Scan for the cell matching the given text and deliver its (x, y) coordinate at center. 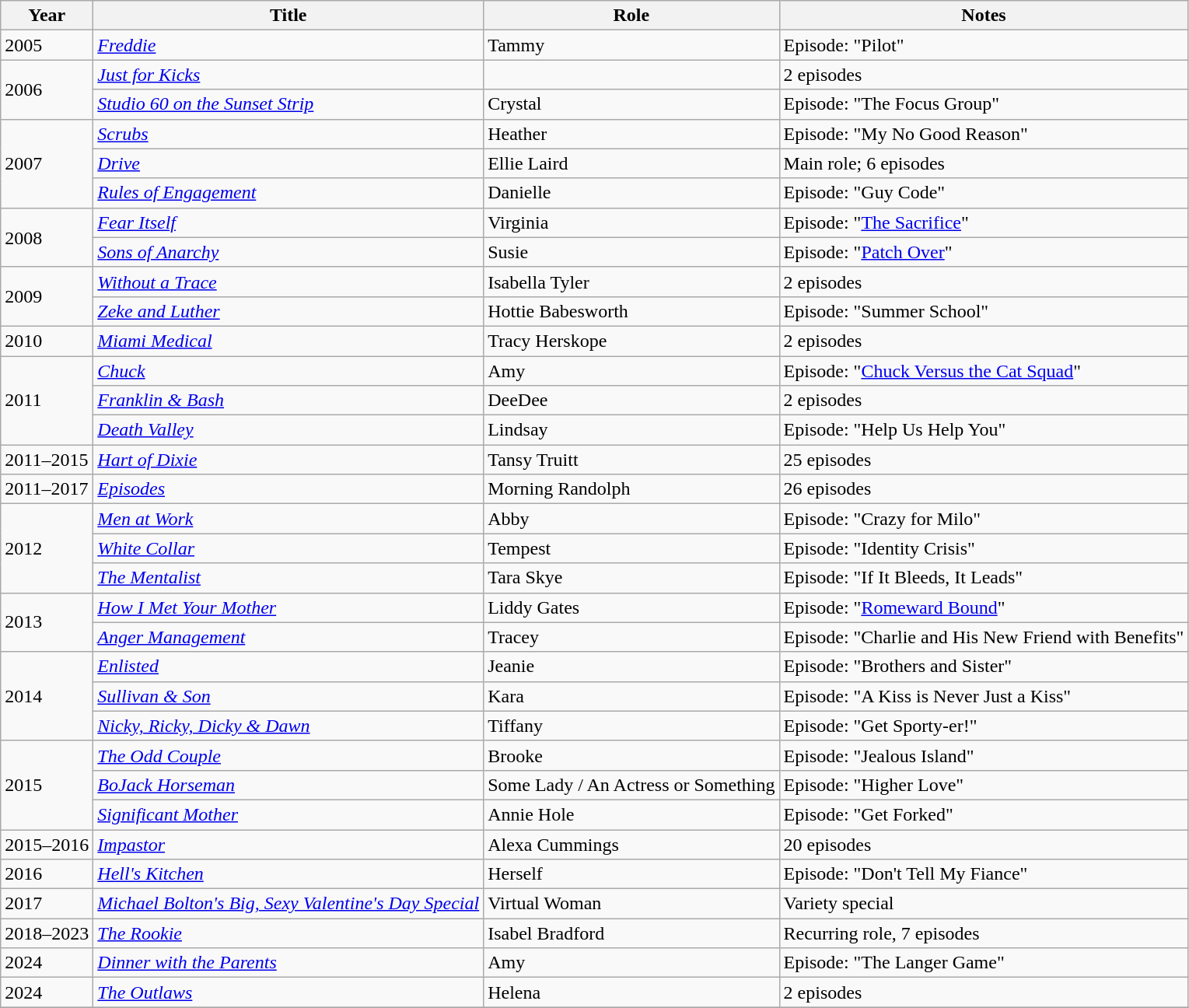
Episode: "Get Sporty-er!" (984, 726)
Impastor (289, 844)
Episode: "A Kiss is Never Just a Kiss" (984, 696)
Sons of Anarchy (289, 252)
Kara (631, 696)
Herself (631, 874)
Notes (984, 16)
BoJack Horseman (289, 785)
Episode: "Charlie and His New Friend with Benefits" (984, 637)
Isabella Tyler (631, 282)
Alexa Cummings (631, 844)
Episode: "The Sacrifice" (984, 222)
2017 (47, 904)
Episode: "Jealous Island" (984, 755)
Drive (289, 163)
Dinner with the Parents (289, 963)
Episode: "Pilot" (984, 45)
2011 (47, 401)
Men at Work (289, 519)
The Mentalist (289, 578)
Episode: "Patch Over" (984, 252)
Anger Management (289, 637)
Episode: "Guy Code" (984, 193)
Episode: "Romeward Bound" (984, 607)
Death Valley (289, 430)
Significant Mother (289, 814)
Annie Hole (631, 814)
Variety special (984, 904)
Title (289, 16)
Episode: "Summer School" (984, 311)
Susie (631, 252)
Episode: "My No Good Reason" (984, 134)
2006 (47, 89)
Franklin & Bash (289, 401)
Role (631, 16)
Miami Medical (289, 341)
2011–2017 (47, 489)
2015 (47, 785)
Hart of Dixie (289, 460)
Year (47, 16)
The Rookie (289, 933)
2007 (47, 163)
2011–2015 (47, 460)
Tiffany (631, 726)
Episode: "Chuck Versus the Cat Squad" (984, 371)
Sullivan & Son (289, 696)
Nicky, Ricky, Dicky & Dawn (289, 726)
Hottie Babesworth (631, 311)
Episode: "Identity Crisis" (984, 548)
2005 (47, 45)
Episodes (289, 489)
DeeDee (631, 401)
Chuck (289, 371)
Episode: "Get Forked" (984, 814)
20 episodes (984, 844)
Hell's Kitchen (289, 874)
Studio 60 on the Sunset Strip (289, 104)
Danielle (631, 193)
Episode: "Crazy for Milo" (984, 519)
2018–2023 (47, 933)
Virtual Woman (631, 904)
Scrubs (289, 134)
Brooke (631, 755)
Tracey (631, 637)
2010 (47, 341)
Enlisted (289, 667)
Recurring role, 7 episodes (984, 933)
26 episodes (984, 489)
Episode: "Brothers and Sister" (984, 667)
Fear Itself (289, 222)
Isabel Bradford (631, 933)
Main role; 6 episodes (984, 163)
Episode: "Help Us Help You" (984, 430)
How I Met Your Mother (289, 607)
Episode: "Don't Tell My Fiance" (984, 874)
Lindsay (631, 430)
2015–2016 (47, 844)
Tracy Herskope (631, 341)
The Outlaws (289, 992)
Tammy (631, 45)
Freddie (289, 45)
Just for Kicks (289, 75)
Ellie Laird (631, 163)
Abby (631, 519)
2008 (47, 237)
Tara Skye (631, 578)
Liddy Gates (631, 607)
White Collar (289, 548)
25 episodes (984, 460)
Michael Bolton's Big, Sexy Valentine's Day Special (289, 904)
The Odd Couple (289, 755)
Episode: "The Langer Game" (984, 963)
Episode: "If It Bleeds, It Leads" (984, 578)
Jeanie (631, 667)
Heather (631, 134)
Some Lady / An Actress or Something (631, 785)
Tansy Truitt (631, 460)
Crystal (631, 104)
Helena (631, 992)
Episode: "Higher Love" (984, 785)
2012 (47, 548)
2014 (47, 696)
Morning Randolph (631, 489)
2016 (47, 874)
2009 (47, 296)
Tempest (631, 548)
Virginia (631, 222)
Without a Trace (289, 282)
Episode: "The Focus Group" (984, 104)
Zeke and Luther (289, 311)
2013 (47, 622)
Rules of Engagement (289, 193)
